Provide the [X, Y] coordinate of the cell's center where the given text is located.  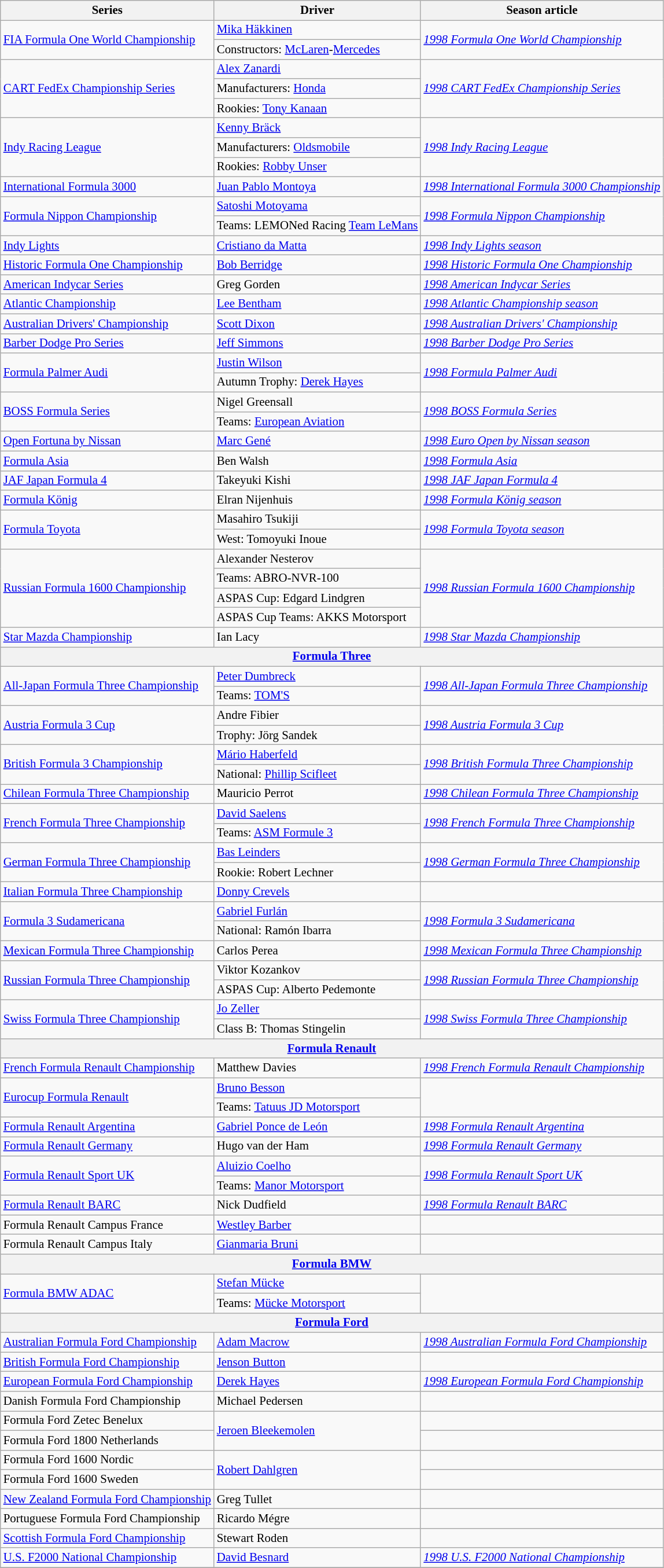
1998 French Formula Three Championship [541, 823]
1998 Formula Renault Germany [541, 1147]
New Zealand Formula Ford Championship [108, 1499]
Danish Formula Ford Championship [108, 1401]
Elran Nijenhuis [318, 500]
Teams: TOM'S [318, 696]
1998 Formula Renault Argentina [541, 1127]
National: Phillip Scifleet [318, 774]
British Formula 3 Championship [108, 765]
ASPAS Cup Teams: AKKS Motorsport [318, 618]
Formula Palmer Audi [108, 373]
Gabriel Ponce de León [318, 1127]
Cristiano da Matta [318, 245]
JAF Japan Formula 4 [108, 480]
Austria Formula 3 Cup [108, 725]
Formula Asia [108, 461]
Alexander Nesterov [318, 559]
Satoshi Motoyama [318, 206]
Nigel Greensall [318, 402]
1998 Historic Formula One Championship [541, 265]
Donny Crevels [318, 892]
Russian Formula 1600 Championship [108, 588]
National: Ramón Ibarra [318, 931]
1998 Formula König season [541, 500]
Scottish Formula Ford Championship [108, 1538]
All-Japan Formula Three Championship [108, 686]
Mauricio Perrot [318, 794]
Hugo van der Ham [318, 1147]
Jo Zeller [318, 1009]
ASPAS Cup: Edgard Lindgren [318, 598]
Teams: European Aviation [318, 421]
Formula Toyota [108, 530]
Derek Hayes [318, 1382]
1998 Swiss Formula Three Championship [541, 1019]
Rookie: Robert Lechner [318, 872]
Lee Bentham [318, 304]
Gabriel Furlán [318, 911]
1998 International Formula 3000 Championship [541, 186]
West: Tomoyuki Inoue [318, 539]
Jeff Simmons [318, 343]
Open Fortuna by Nissan [108, 441]
Formula BMW [332, 1264]
Michael Pedersen [318, 1401]
Italian Formula Three Championship [108, 892]
1998 French Formula Renault Championship [541, 1068]
Formula Ford 1800 Netherlands [108, 1440]
Ricardo Mégre [318, 1519]
Eurocup Formula Renault [108, 1097]
Adam Macrow [318, 1342]
Kenny Bräck [318, 128]
1998 Formula One World Championship [541, 39]
British Formula Ford Championship [108, 1362]
Manufacturers: Honda [318, 89]
1998 Atlantic Championship season [541, 304]
David Besnard [318, 1558]
FIA Formula One World Championship [108, 39]
Trophy: Jörg Sandek [318, 735]
Formula BMW ADAC [108, 1293]
Indy Lights [108, 245]
Indy Racing League [108, 148]
1998 Barber Dodge Pro Series [541, 343]
1998 German Formula Three Championship [541, 862]
Formula Renault Argentina [108, 1127]
Teams: Mücke Motorsport [318, 1303]
Andre Fibier [318, 715]
1998 Formula Nippon Championship [541, 216]
Australian Formula Ford Championship [108, 1342]
1998 Euro Open by Nissan season [541, 441]
1998 Formula Asia [541, 461]
Carlos Perea [318, 950]
European Formula Ford Championship [108, 1382]
Formula Renault Campus France [108, 1225]
Formula König [108, 500]
Manufacturers: Oldsmobile [318, 148]
Aluizio Coelho [318, 1166]
Barber Dodge Pro Series [108, 343]
1998 Chilean Formula Three Championship [541, 794]
Jeroen Bleekemolen [318, 1430]
Bruno Besson [318, 1088]
Portuguese Formula Ford Championship [108, 1519]
French Formula Renault Championship [108, 1068]
Ian Lacy [318, 637]
Westley Barber [318, 1225]
1998 Indy Lights season [541, 245]
Formula Renault Campus Italy [108, 1244]
Masahiro Tsukiji [318, 520]
Constructors: McLaren-Mercedes [318, 49]
Formula Renault Sport UK [108, 1176]
Formula Renault BARC [108, 1205]
1998 JAF Japan Formula 4 [541, 480]
Bob Berridge [318, 265]
Driver [318, 10]
Formula Ford [332, 1323]
Mário Haberfeld [318, 755]
Marc Gené [318, 441]
1998 Austria Formula 3 Cup [541, 725]
Historic Formula One Championship [108, 265]
Takeyuki Kishi [318, 480]
Chilean Formula Three Championship [108, 794]
Formula Nippon Championship [108, 216]
CART FedEx Championship Series [108, 89]
BOSS Formula Series [108, 412]
Peter Dumbreck [318, 676]
Teams: ASM Formule 3 [318, 833]
Greg Gorden [318, 284]
American Indycar Series [108, 284]
Season article [541, 10]
U.S. F2000 National Championship [108, 1558]
Series [108, 10]
1998 Formula Renault Sport UK [541, 1176]
1998 Formula Renault BARC [541, 1205]
Viktor Kozankov [318, 970]
Jenson Button [318, 1362]
Alex Zanardi [318, 69]
Formula Ford 1600 Sweden [108, 1479]
Teams: ABRO-NVR-100 [318, 578]
Formula Renault Germany [108, 1147]
1998 American Indycar Series [541, 284]
Scott Dixon [318, 324]
1998 Formula Palmer Audi [541, 373]
Formula Three [332, 657]
1998 CART FedEx Championship Series [541, 89]
Star Mazda Championship [108, 637]
Teams: LEMONed Racing Team LeMans [318, 226]
Russian Formula Three Championship [108, 980]
1998 U.S. F2000 National Championship [541, 1558]
1998 Australian Drivers' Championship [541, 324]
Teams: Manor Motorsport [318, 1185]
1998 British Formula Three Championship [541, 765]
Autumn Trophy: Derek Hayes [318, 383]
Formula Ford 1600 Nordic [108, 1460]
Mika Häkkinen [318, 30]
1998 BOSS Formula Series [541, 412]
1998 Russian Formula 1600 Championship [541, 588]
1998 Russian Formula Three Championship [541, 980]
Rookies: Robby Unser [318, 167]
Bas Leinders [318, 853]
Matthew Davies [318, 1068]
Stefan Mücke [318, 1283]
1998 European Formula Ford Championship [541, 1382]
German Formula Three Championship [108, 862]
1998 Australian Formula Ford Championship [541, 1342]
Formula Ford Zetec Benelux [108, 1420]
Stewart Roden [318, 1538]
Atlantic Championship [108, 304]
Teams: Tatuus JD Motorsport [318, 1107]
International Formula 3000 [108, 186]
Formula 3 Sudamericana [108, 921]
1998 Indy Racing League [541, 148]
1998 All-Japan Formula Three Championship [541, 686]
Ben Walsh [318, 461]
Australian Drivers' Championship [108, 324]
Swiss Formula Three Championship [108, 1019]
French Formula Three Championship [108, 823]
David Saelens [318, 813]
1998 Mexican Formula Three Championship [541, 950]
Greg Tullet [318, 1499]
1998 Star Mazda Championship [541, 637]
ASPAS Cup: Alberto Pedemonte [318, 990]
1998 Formula Toyota season [541, 530]
Juan Pablo Montoya [318, 186]
Formula Renault [332, 1048]
Mexican Formula Three Championship [108, 950]
Robert Dahlgren [318, 1470]
Nick Dudfield [318, 1205]
1998 Formula 3 Sudamericana [541, 921]
Gianmaria Bruni [318, 1244]
Class B: Thomas Stingelin [318, 1029]
Justin Wilson [318, 363]
Rookies: Tony Kanaan [318, 108]
